Pinpoint the cell where the given text exists, returning its (x, y) midpoint coordinate. 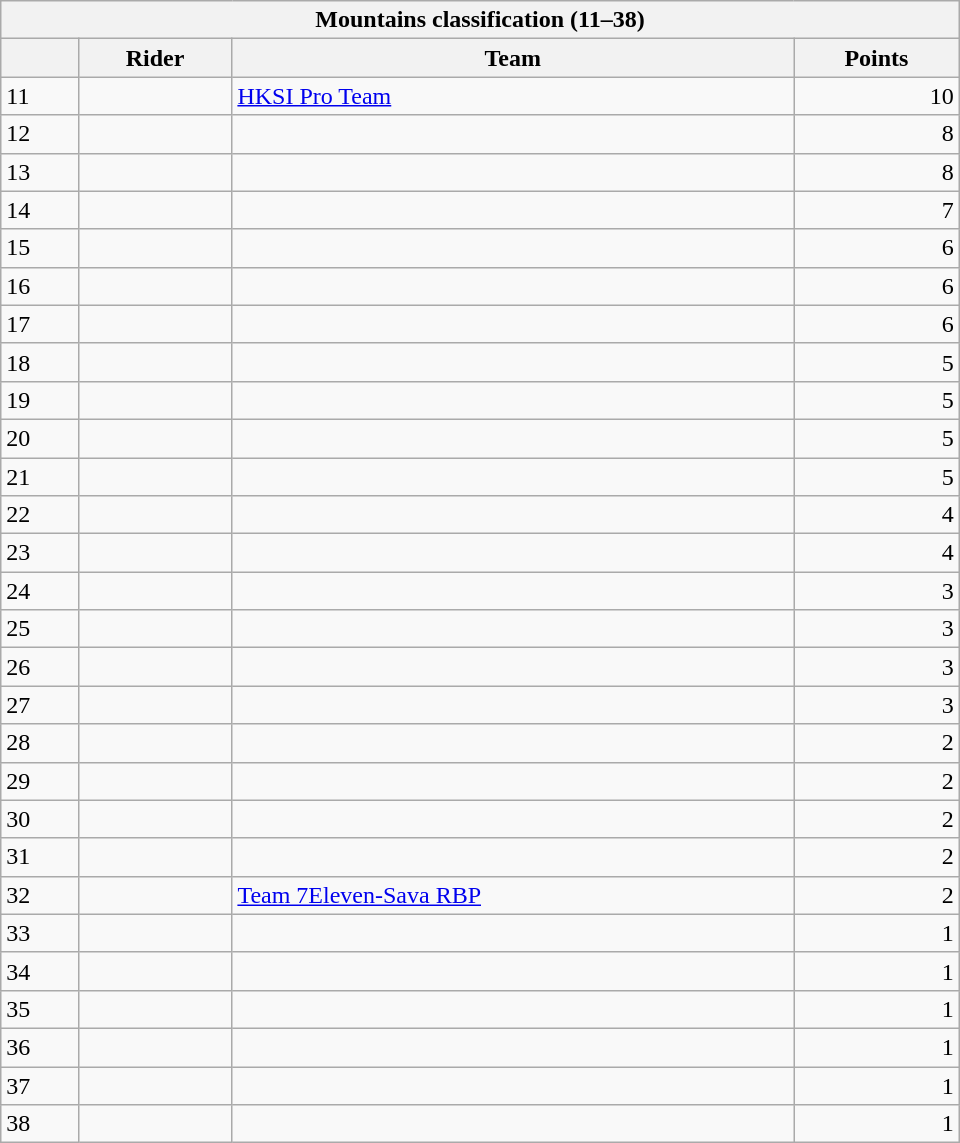
12 (40, 134)
35 (40, 1009)
32 (40, 895)
24 (40, 591)
20 (40, 438)
25 (40, 629)
11 (40, 96)
33 (40, 933)
26 (40, 667)
14 (40, 210)
36 (40, 1047)
27 (40, 705)
31 (40, 857)
21 (40, 477)
30 (40, 819)
HKSI Pro Team (513, 96)
Mountains classification (11–38) (480, 20)
16 (40, 286)
Rider (155, 58)
22 (40, 515)
Team (513, 58)
15 (40, 248)
Points (877, 58)
38 (40, 1124)
17 (40, 324)
28 (40, 743)
13 (40, 172)
23 (40, 553)
19 (40, 400)
Team 7Eleven-Sava RBP (513, 895)
10 (877, 96)
37 (40, 1085)
18 (40, 362)
29 (40, 781)
7 (877, 210)
34 (40, 971)
